Locate the cell with the specified text and output its (X, Y) center coordinate. 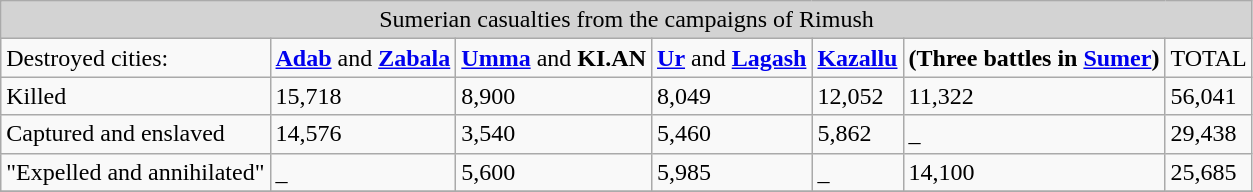
3,540 (554, 134)
8,900 (554, 96)
Adab and Zabala (363, 58)
Sumerian casualties from the campaigns of Rimush (627, 20)
5,460 (732, 134)
Kazallu (858, 58)
5,985 (732, 172)
5,600 (554, 172)
Umma and KI.AN (554, 58)
56,041 (1208, 96)
12,052 (858, 96)
29,438 (1208, 134)
25,685 (1208, 172)
14,100 (1034, 172)
5,862 (858, 134)
11,322 (1034, 96)
Captured and enslaved (136, 134)
Killed (136, 96)
TOTAL (1208, 58)
14,576 (363, 134)
8,049 (732, 96)
"Expelled and annihilated" (136, 172)
Destroyed cities: (136, 58)
(Three battles in Sumer) (1034, 58)
Ur and Lagash (732, 58)
15,718 (363, 96)
